Identify which cell holds the provided text, then report its (X, Y) central coordinate. 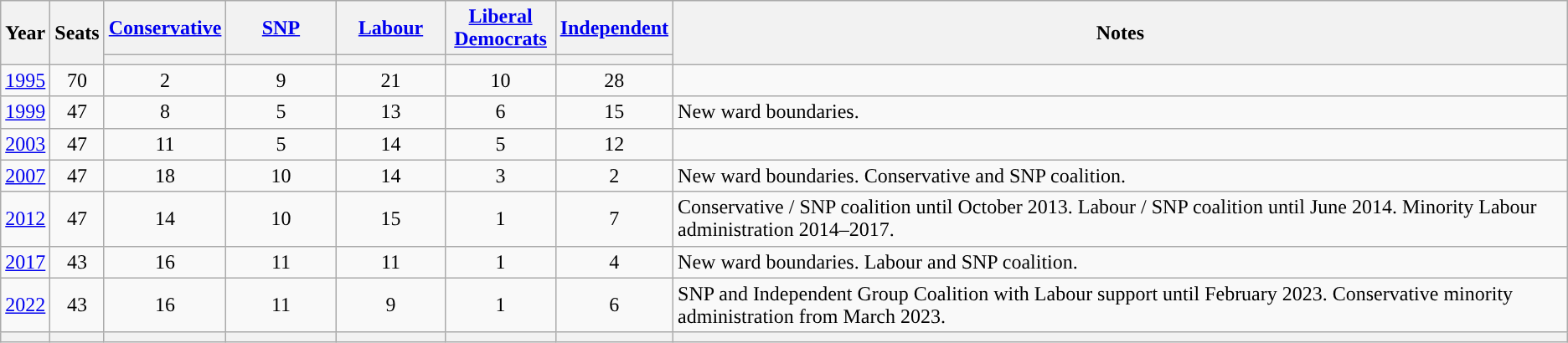
7 (614, 219)
21 (390, 80)
4 (614, 262)
Liberal Democrats (501, 28)
70 (77, 80)
New ward boundaries. Conservative and SNP coalition. (1121, 176)
Independent (614, 28)
SNP and Independent Group Coalition with Labour support until February 2023. Conservative minority administration from March 2023. (1121, 305)
2007 (25, 176)
New ward boundaries. (1121, 112)
13 (390, 112)
Labour (390, 28)
2022 (25, 305)
3 (501, 176)
1995 (25, 80)
Notes (1121, 33)
Seats (77, 33)
2012 (25, 219)
1999 (25, 112)
12 (614, 144)
2017 (25, 262)
Year (25, 33)
28 (614, 80)
2003 (25, 144)
8 (165, 112)
Conservative (165, 28)
Conservative / SNP coalition until October 2013. Labour / SNP coalition until June 2014. Minority Labour administration 2014–2017. (1121, 219)
18 (165, 176)
New ward boundaries. Labour and SNP coalition. (1121, 262)
SNP (281, 28)
